Locate the cell with the specified text and output its (x, y) center coordinate. 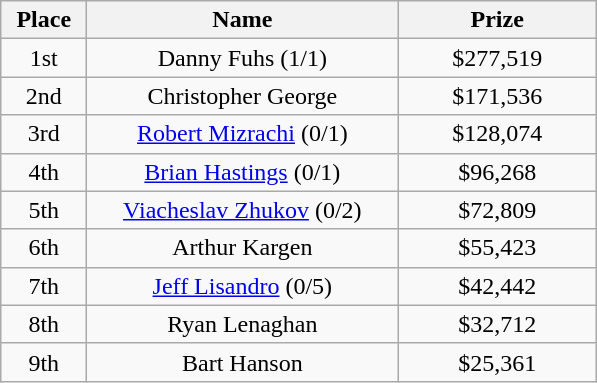
$25,361 (498, 362)
8th (44, 324)
$128,074 (498, 134)
$171,536 (498, 96)
Place (44, 20)
Christopher George (242, 96)
Danny Fuhs (1/1) (242, 58)
6th (44, 248)
Arthur Kargen (242, 248)
$55,423 (498, 248)
Viacheslav Zhukov (0/2) (242, 210)
4th (44, 172)
$42,442 (498, 286)
Ryan Lenaghan (242, 324)
$96,268 (498, 172)
9th (44, 362)
$32,712 (498, 324)
3rd (44, 134)
5th (44, 210)
Brian Hastings (0/1) (242, 172)
Prize (498, 20)
$72,809 (498, 210)
Bart Hanson (242, 362)
Name (242, 20)
1st (44, 58)
Jeff Lisandro (0/5) (242, 286)
2nd (44, 96)
Robert Mizrachi (0/1) (242, 134)
7th (44, 286)
$277,519 (498, 58)
